Scan for the cell matching the given text and deliver its (x, y) coordinate at center. 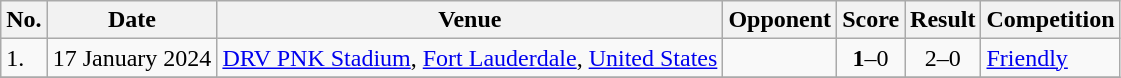
2–0 (943, 58)
Result (943, 20)
Friendly (1050, 58)
1–0 (871, 58)
Opponent (780, 20)
DRV PNK Stadium, Fort Lauderdale, United States (470, 58)
No. (24, 20)
1. (24, 58)
Date (132, 20)
Score (871, 20)
17 January 2024 (132, 58)
Venue (470, 20)
Competition (1050, 20)
